Identify which cell holds the provided text, then report its [x, y] central coordinate. 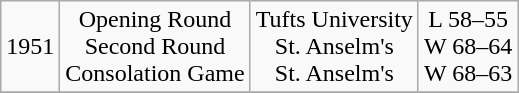
Tufts UniversitySt. Anselm's St. Anselm's [334, 47]
1951 [30, 47]
Opening RoundSecond RoundConsolation Game [155, 47]
L 58–55W 68–64 W 68–63 [468, 47]
